Return the [X, Y] coordinate for the center point of the cell that contains the specified text.  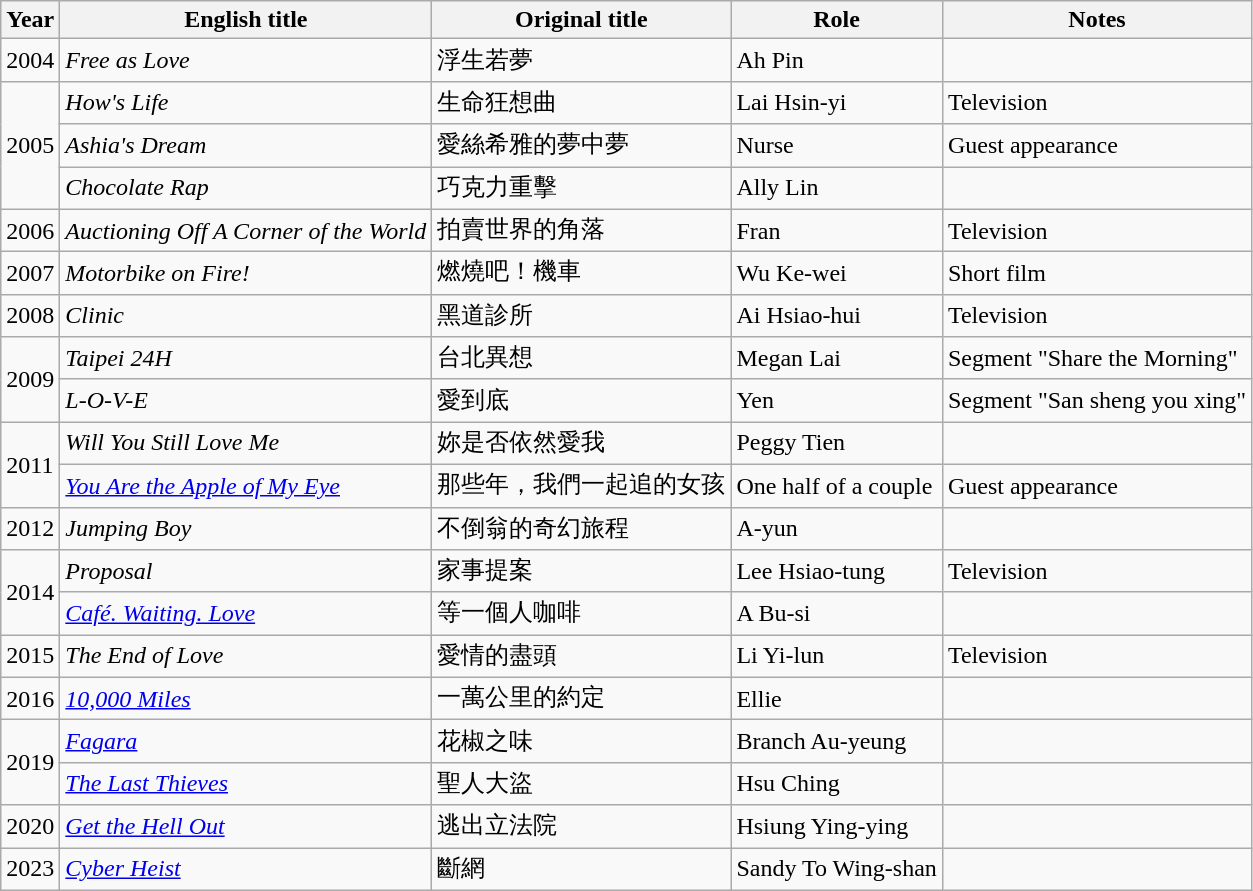
2007 [30, 274]
2015 [30, 656]
拍賣世界的角落 [582, 230]
Jumping Boy [246, 528]
Li Yi-lun [837, 656]
Branch Au-yeung [837, 742]
愛情的盡頭 [582, 656]
等一個人咖啡 [582, 614]
Clinic [246, 316]
生命狂想曲 [582, 102]
10,000 Miles [246, 698]
2005 [30, 145]
Megan Lai [837, 358]
Short film [1096, 274]
2016 [30, 698]
Hsiung Ying-ying [837, 826]
Ashia's Dream [246, 146]
Will You Still Love Me [246, 444]
Chocolate Rap [246, 188]
花椒之味 [582, 742]
2008 [30, 316]
Ellie [837, 698]
Ally Lin [837, 188]
家事提案 [582, 572]
浮生若夢 [582, 60]
妳是否依然愛我 [582, 444]
2011 [30, 464]
巧克力重擊 [582, 188]
You Are the Apple of My Eye [246, 486]
Segment "Share the Morning" [1096, 358]
逃出立法院 [582, 826]
One half of a couple [837, 486]
2019 [30, 762]
Year [30, 20]
Ah Pin [837, 60]
The End of Love [246, 656]
Lai Hsin-yi [837, 102]
斷網 [582, 870]
Taipei 24H [246, 358]
Free as Love [246, 60]
2009 [30, 380]
English title [246, 20]
Yen [837, 400]
Auctioning Off A Corner of the World [246, 230]
A-yun [837, 528]
那些年，我們一起追的女孩 [582, 486]
Get the Hell Out [246, 826]
Fran [837, 230]
The Last Thieves [246, 784]
2004 [30, 60]
一萬公里的約定 [582, 698]
2020 [30, 826]
Proposal [246, 572]
燃燒吧！機車 [582, 274]
2006 [30, 230]
Ai Hsiao-hui [837, 316]
Sandy To Wing-shan [837, 870]
Lee Hsiao-tung [837, 572]
Hsu Ching [837, 784]
Original title [582, 20]
不倒翁的奇幻旅程 [582, 528]
Nurse [837, 146]
Motorbike on Fire! [246, 274]
Peggy Tien [837, 444]
Café. Waiting. Love [246, 614]
愛絲希雅的夢中夢 [582, 146]
Fagara [246, 742]
2023 [30, 870]
Notes [1096, 20]
L-O-V-E [246, 400]
Cyber Heist [246, 870]
Role [837, 20]
How's Life [246, 102]
Segment "San sheng you xing" [1096, 400]
2012 [30, 528]
A Bu-si [837, 614]
愛到底 [582, 400]
聖人大盜 [582, 784]
2014 [30, 592]
台北異想 [582, 358]
黑道診所 [582, 316]
Wu Ke-wei [837, 274]
